Output the (X, Y) coordinate of the center of the cell containing the given text.  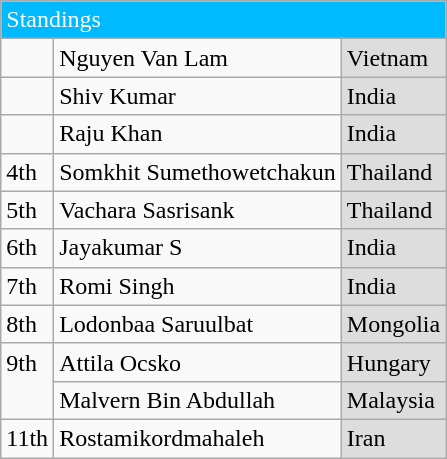
Hungary (393, 362)
Shiv Kumar (198, 96)
Romi Singh (198, 286)
11th (28, 438)
5th (28, 210)
Vachara Sasrisank (198, 210)
Attila Ocsko (198, 362)
Raju Khan (198, 134)
Vietnam (393, 58)
8th (28, 324)
Malvern Bin Abdullah (198, 400)
Malaysia (393, 400)
Rostamikordmahaleh (198, 438)
Mongolia (393, 324)
6th (28, 248)
9th (28, 381)
Jayakumar S (198, 248)
4th (28, 172)
Lodonbaa Saruulbat (198, 324)
7th (28, 286)
Standings (224, 20)
Somkhit Sumethowetchakun (198, 172)
Nguyen Van Lam (198, 58)
Iran (393, 438)
